Pinpoint the cell where the given text exists, returning its (x, y) midpoint coordinate. 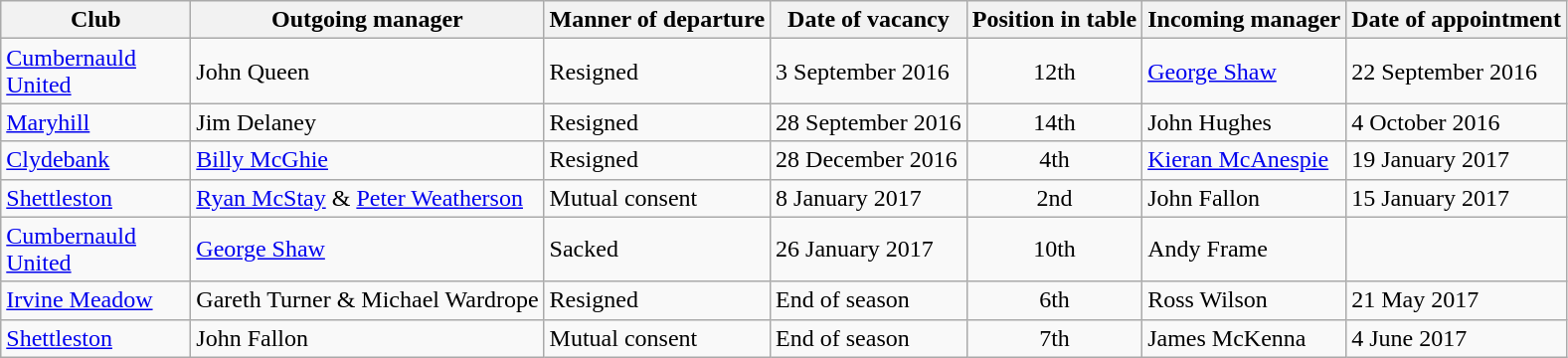
3 September 2016 (869, 72)
6th (1054, 300)
Date of appointment (1457, 20)
12th (1054, 72)
Kieran McAnespie (1245, 160)
4 June 2017 (1457, 338)
Incoming manager (1245, 20)
Ryan McStay & Peter Weatherson (368, 198)
Billy McGhie (368, 160)
Manner of departure (656, 20)
Outgoing manager (368, 20)
19 January 2017 (1457, 160)
Andy Frame (1245, 249)
Date of vacancy (869, 20)
7th (1054, 338)
4th (1054, 160)
26 January 2017 (869, 249)
James McKenna (1245, 338)
Gareth Turner & Michael Wardrope (368, 300)
Jim Delaney (368, 122)
John Queen (368, 72)
21 May 2017 (1457, 300)
22 September 2016 (1457, 72)
Ross Wilson (1245, 300)
Club (95, 20)
15 January 2017 (1457, 198)
8 January 2017 (869, 198)
2nd (1054, 198)
28 December 2016 (869, 160)
Position in table (1054, 20)
Clydebank (95, 160)
John Hughes (1245, 122)
Irvine Meadow (95, 300)
Sacked (656, 249)
10th (1054, 249)
Maryhill (95, 122)
28 September 2016 (869, 122)
4 October 2016 (1457, 122)
14th (1054, 122)
